Return the (x, y) coordinate for the center point of the cell that contains the specified text.  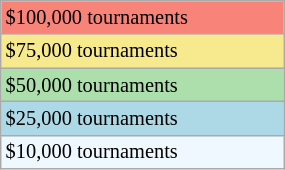
$75,000 tournaments (142, 51)
$25,000 tournaments (142, 118)
$100,000 tournaments (142, 17)
$10,000 tournaments (142, 152)
$50,000 tournaments (142, 85)
